Output the (X, Y) coordinate of the center of the cell containing the given text.  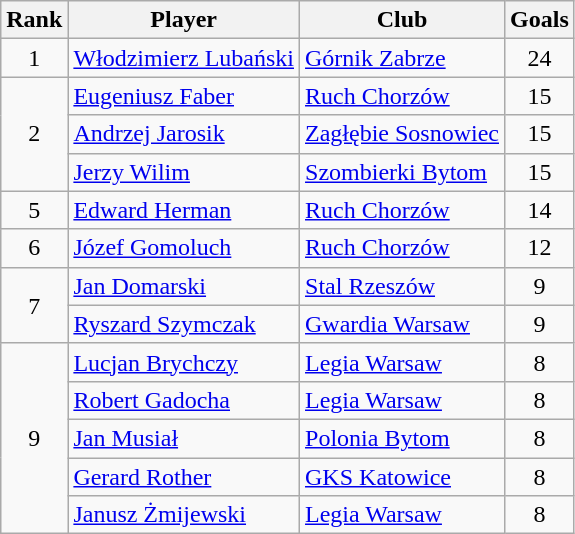
2 (34, 134)
Zagłębie Sosnowiec (402, 134)
Club (402, 20)
Lucjan Brychczy (184, 362)
Goals (540, 20)
Jan Musiał (184, 438)
Stal Rzeszów (402, 286)
Gerard Rother (184, 477)
Eugeniusz Faber (184, 96)
5 (34, 210)
Player (184, 20)
Andrzej Jarosik (184, 134)
6 (34, 248)
Polonia Bytom (402, 438)
24 (540, 58)
Rank (34, 20)
Górnik Zabrze (402, 58)
1 (34, 58)
14 (540, 210)
Jerzy Wilim (184, 172)
Józef Gomoluch (184, 248)
Robert Gadocha (184, 400)
Włodzimierz Lubański (184, 58)
7 (34, 305)
Szombierki Bytom (402, 172)
Janusz Żmijewski (184, 515)
Ryszard Szymczak (184, 324)
Edward Herman (184, 210)
12 (540, 248)
GKS Katowice (402, 477)
Gwardia Warsaw (402, 324)
Jan Domarski (184, 286)
